From the cell containing the given text, extract its center point as [X, Y] coordinate. 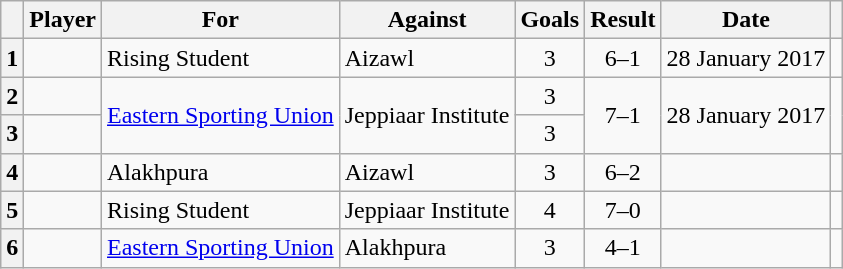
6–1 [623, 58]
2 [12, 96]
Against [427, 20]
4–1 [623, 248]
6 [12, 248]
6–2 [623, 172]
Player [63, 20]
7–0 [623, 210]
7–1 [623, 115]
Date [746, 20]
1 [12, 58]
5 [12, 210]
For [221, 20]
Goals [550, 20]
Result [623, 20]
